Locate the cell with the specified text and output its (x, y) center coordinate. 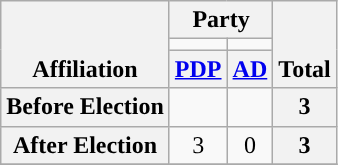
Party (220, 20)
Total (305, 44)
0 (250, 145)
After Election (86, 145)
Affiliation (86, 44)
AD (250, 69)
Before Election (86, 107)
PDP (198, 69)
